Search for the cell housing the specified text and yield its (X, Y) center coordinate. 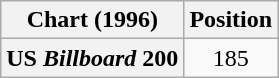
Position (231, 20)
US Billboard 200 (92, 58)
Chart (1996) (92, 20)
185 (231, 58)
